Return the (X, Y) coordinate for the center point of the cell that contains the specified text.  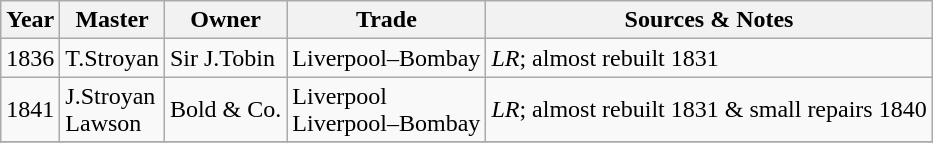
Trade (386, 20)
T.Stroyan (112, 58)
Sir J.Tobin (225, 58)
LiverpoolLiverpool–Bombay (386, 110)
Sources & Notes (709, 20)
1836 (30, 58)
Liverpool–Bombay (386, 58)
Master (112, 20)
Bold & Co. (225, 110)
1841 (30, 110)
J.StroyanLawson (112, 110)
Year (30, 20)
LR; almost rebuilt 1831 (709, 58)
Owner (225, 20)
LR; almost rebuilt 1831 & small repairs 1840 (709, 110)
